Return the (X, Y) coordinate for the center point of the cell that contains the specified text.  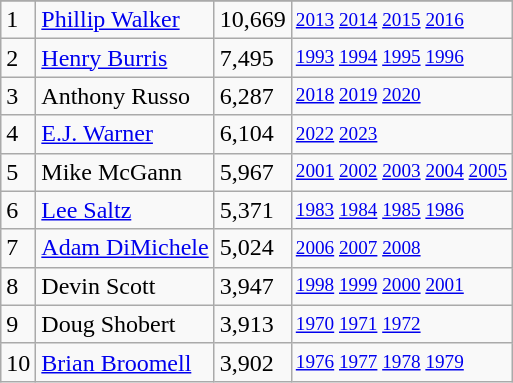
Devin Scott (125, 286)
2013 2014 2015 2016 (401, 20)
Brian Broomell (125, 362)
1976 1977 1978 1979 (401, 362)
4 (18, 134)
Mike McGann (125, 172)
1983 1984 1985 1986 (401, 210)
1970 1971 1972 (401, 324)
9 (18, 324)
5,371 (252, 210)
6,287 (252, 96)
3 (18, 96)
2018 2019 2020 (401, 96)
Lee Saltz (125, 210)
Adam DiMichele (125, 248)
1998 1999 2000 2001 (401, 286)
3,947 (252, 286)
E.J. Warner (125, 134)
10 (18, 362)
2022 2023 (401, 134)
10,669 (252, 20)
1993 1994 1995 1996 (401, 58)
Anthony Russo (125, 96)
5 (18, 172)
2001 2002 2003 2004 2005 (401, 172)
7 (18, 248)
8 (18, 286)
2 (18, 58)
6 (18, 210)
Henry Burris (125, 58)
1 (18, 20)
7,495 (252, 58)
Doug Shobert (125, 324)
3,913 (252, 324)
6,104 (252, 134)
3,902 (252, 362)
5,967 (252, 172)
5,024 (252, 248)
2006 2007 2008 (401, 248)
Phillip Walker (125, 20)
